Return the (x, y) coordinate for the center point of the cell that contains the specified text.  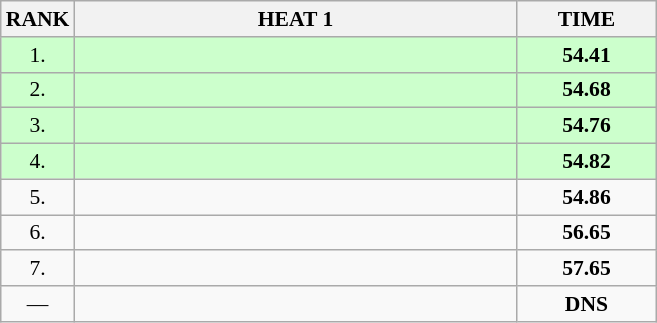
54.41 (587, 55)
7. (38, 269)
6. (38, 233)
1. (38, 55)
2. (38, 90)
4. (38, 162)
56.65 (587, 233)
TIME (587, 19)
54.68 (587, 90)
3. (38, 126)
— (38, 304)
54.82 (587, 162)
RANK (38, 19)
54.76 (587, 126)
5. (38, 197)
57.65 (587, 269)
HEAT 1 (295, 19)
54.86 (587, 197)
DNS (587, 304)
